Output the [X, Y] coordinate of the center of the cell containing the given text.  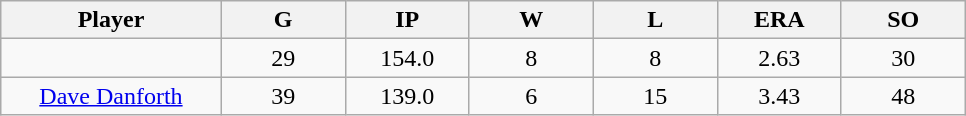
Player [111, 20]
Dave Danforth [111, 96]
154.0 [407, 58]
48 [903, 96]
ERA [779, 20]
6 [531, 96]
29 [283, 58]
G [283, 20]
IP [407, 20]
15 [655, 96]
W [531, 20]
L [655, 20]
39 [283, 96]
139.0 [407, 96]
30 [903, 58]
SO [903, 20]
3.43 [779, 96]
2.63 [779, 58]
